Determine the (x, y) coordinate at the center of the cell enclosing the given text.  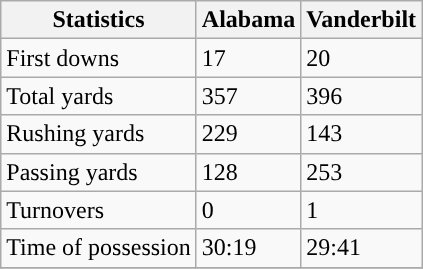
Turnovers (99, 210)
357 (248, 96)
First downs (99, 58)
253 (362, 172)
396 (362, 96)
17 (248, 58)
Rushing yards (99, 134)
Vanderbilt (362, 20)
Alabama (248, 20)
Passing yards (99, 172)
Statistics (99, 20)
29:41 (362, 248)
20 (362, 58)
143 (362, 134)
Total yards (99, 96)
0 (248, 210)
30:19 (248, 248)
128 (248, 172)
229 (248, 134)
1 (362, 210)
Time of possession (99, 248)
